Pinpoint the cell where the given text exists, returning its [x, y] midpoint coordinate. 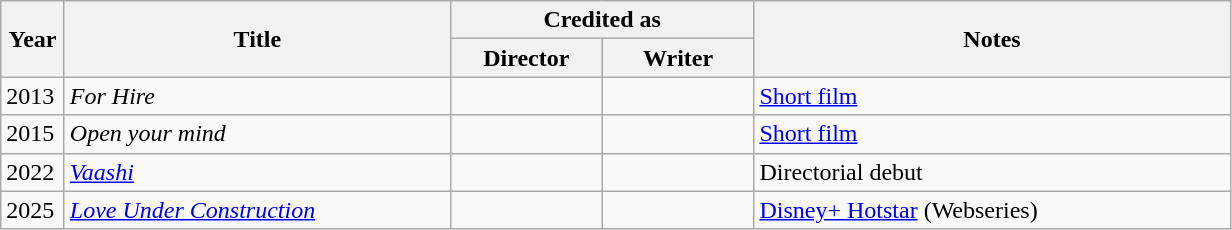
2013 [33, 96]
Directorial debut [992, 172]
Writer [678, 58]
Year [33, 39]
For Hire [257, 96]
2022 [33, 172]
2015 [33, 134]
Director [526, 58]
Love Under Construction [257, 210]
Vaashi [257, 172]
Credited as [602, 20]
2025 [33, 210]
Title [257, 39]
Notes [992, 39]
Disney+ Hotstar (Webseries) [992, 210]
Open your mind [257, 134]
